Provide the (X, Y) coordinate of the cell's center where the given text is located.  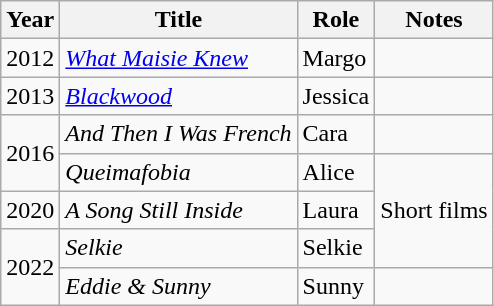
Title (178, 20)
Short films (434, 210)
Laura (336, 210)
And Then I Was French (178, 134)
Jessica (336, 96)
Margo (336, 58)
2022 (30, 267)
Alice (336, 172)
Eddie & Sunny (178, 286)
2020 (30, 210)
Role (336, 20)
Sunny (336, 286)
2012 (30, 58)
Year (30, 20)
Queimafobia (178, 172)
A Song Still Inside (178, 210)
2013 (30, 96)
What Maisie Knew (178, 58)
2016 (30, 153)
Cara (336, 134)
Blackwood (178, 96)
Notes (434, 20)
